Identify which cell holds the provided text, then report its [x, y] central coordinate. 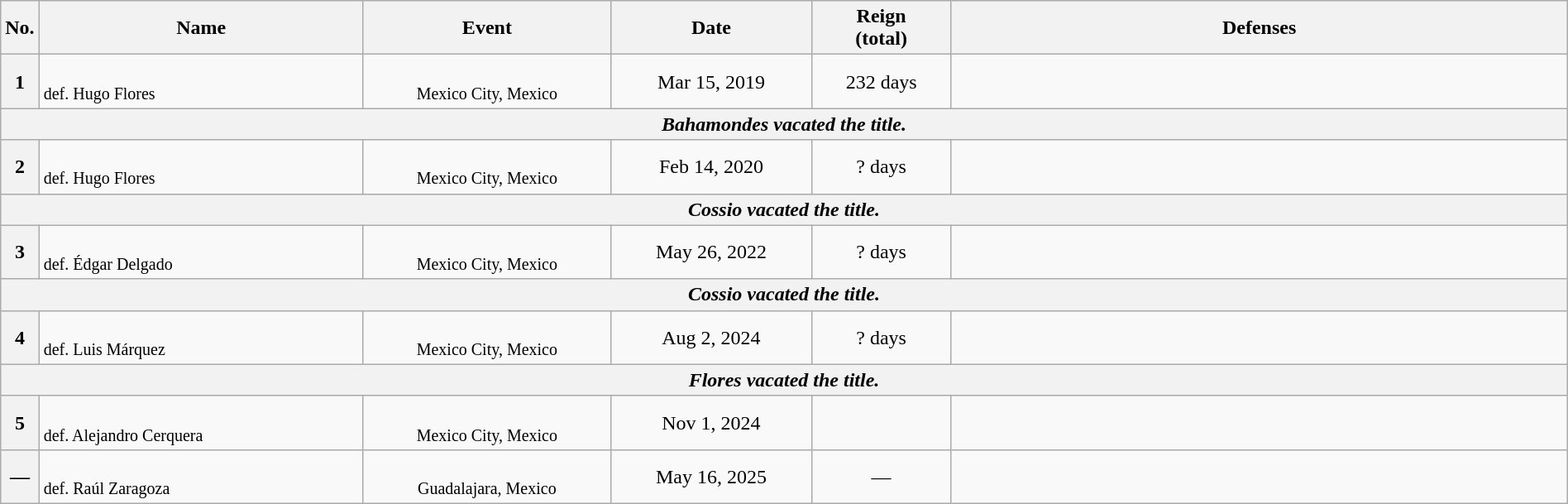
Mar 15, 2019 [711, 81]
5 [20, 422]
3 [20, 252]
1 [20, 81]
Feb 14, 2020 [711, 167]
def. Luis Márquez [201, 338]
Defenses [1259, 28]
May 26, 2022 [711, 252]
Bahamondes vacated the title. [784, 124]
2 [20, 167]
Name [201, 28]
Aug 2, 2024 [711, 338]
Date [711, 28]
def. Alejandro Cerquera [201, 422]
def. Édgar Delgado [201, 252]
May 16, 2025 [711, 477]
Event [486, 28]
No. [20, 28]
232 days [882, 81]
Reign(total) [882, 28]
Flores vacated the title. [784, 380]
4 [20, 338]
def. Raúl Zaragoza [201, 477]
Nov 1, 2024 [711, 422]
Guadalajara, Mexico [486, 477]
